Return (X, Y) of the center of cell containing provided text 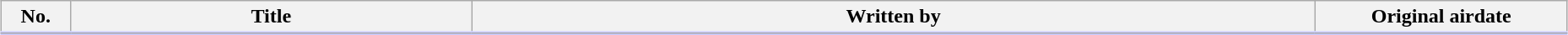
No. (35, 17)
Original airdate (1441, 17)
Title (272, 17)
Written by (893, 17)
